Scan for the cell matching the given text and deliver its [X, Y] coordinate at center. 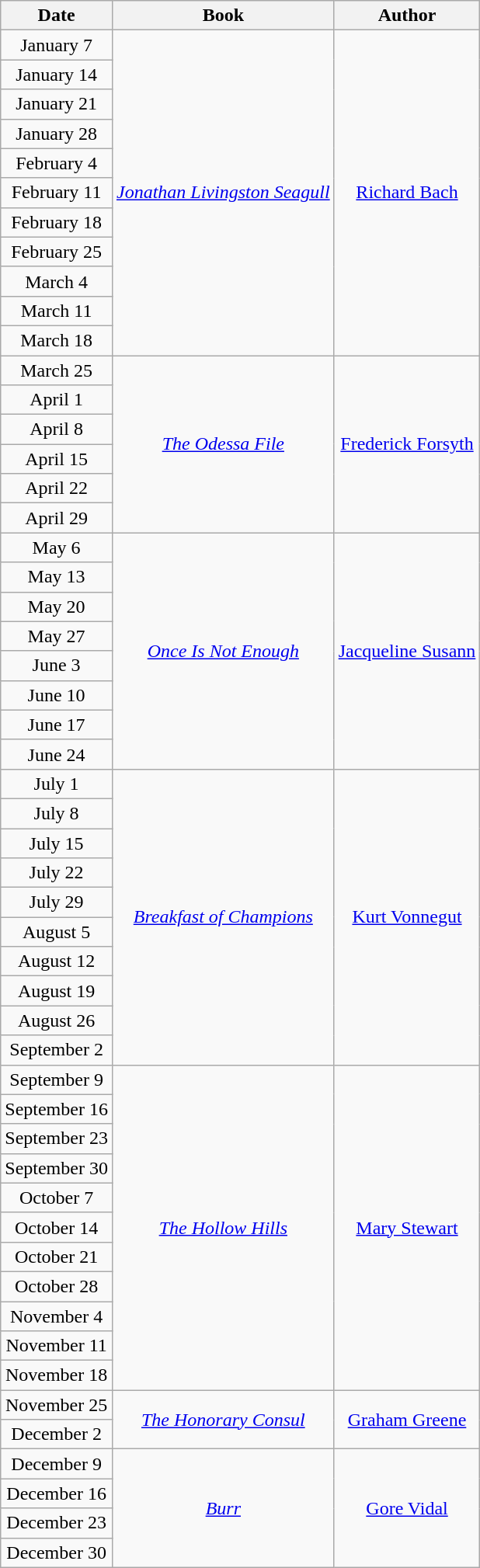
April 29 [57, 518]
September 30 [57, 1168]
May 6 [57, 548]
October 21 [57, 1257]
June 24 [57, 754]
August 12 [57, 961]
Burr [223, 1508]
October 28 [57, 1286]
August 19 [57, 991]
February 11 [57, 193]
Jonathan Livingston Seagull [223, 193]
October 7 [57, 1198]
March 4 [57, 281]
June 3 [57, 666]
November 11 [57, 1346]
August 5 [57, 932]
Author [407, 16]
July 29 [57, 902]
September 2 [57, 1050]
March 11 [57, 311]
December 30 [57, 1552]
February 18 [57, 222]
December 2 [57, 1434]
May 27 [57, 636]
July 22 [57, 873]
September 23 [57, 1139]
April 1 [57, 400]
Graham Greene [407, 1420]
November 18 [57, 1375]
January 21 [57, 104]
May 13 [57, 577]
April 22 [57, 488]
October 14 [57, 1227]
The Hollow Hills [223, 1227]
May 20 [57, 607]
Frederick Forsyth [407, 444]
February 4 [57, 163]
February 25 [57, 252]
The Odessa File [223, 444]
December 9 [57, 1464]
July 8 [57, 813]
September 16 [57, 1109]
Richard Bach [407, 193]
April 8 [57, 429]
January 7 [57, 45]
Book [223, 16]
Jacqueline Susann [407, 651]
Date [57, 16]
April 15 [57, 459]
The Honorary Consul [223, 1420]
January 28 [57, 134]
July 1 [57, 784]
June 17 [57, 725]
March 25 [57, 370]
March 18 [57, 340]
December 16 [57, 1493]
Kurt Vonnegut [407, 916]
Mary Stewart [407, 1227]
January 14 [57, 75]
July 15 [57, 843]
November 25 [57, 1405]
Breakfast of Champions [223, 916]
Gore Vidal [407, 1508]
November 4 [57, 1316]
December 23 [57, 1523]
June 10 [57, 695]
September 9 [57, 1080]
August 26 [57, 1020]
Once Is Not Enough [223, 651]
